Scan for the cell matching the given text and deliver its [x, y] coordinate at center. 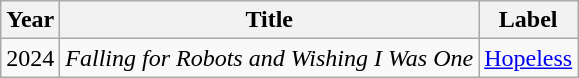
Title [270, 20]
Falling for Robots and Wishing I Was One [270, 58]
2024 [30, 58]
Year [30, 20]
Label [528, 20]
Hopeless [528, 58]
